Scan for the cell matching the given text and deliver its [x, y] coordinate at center. 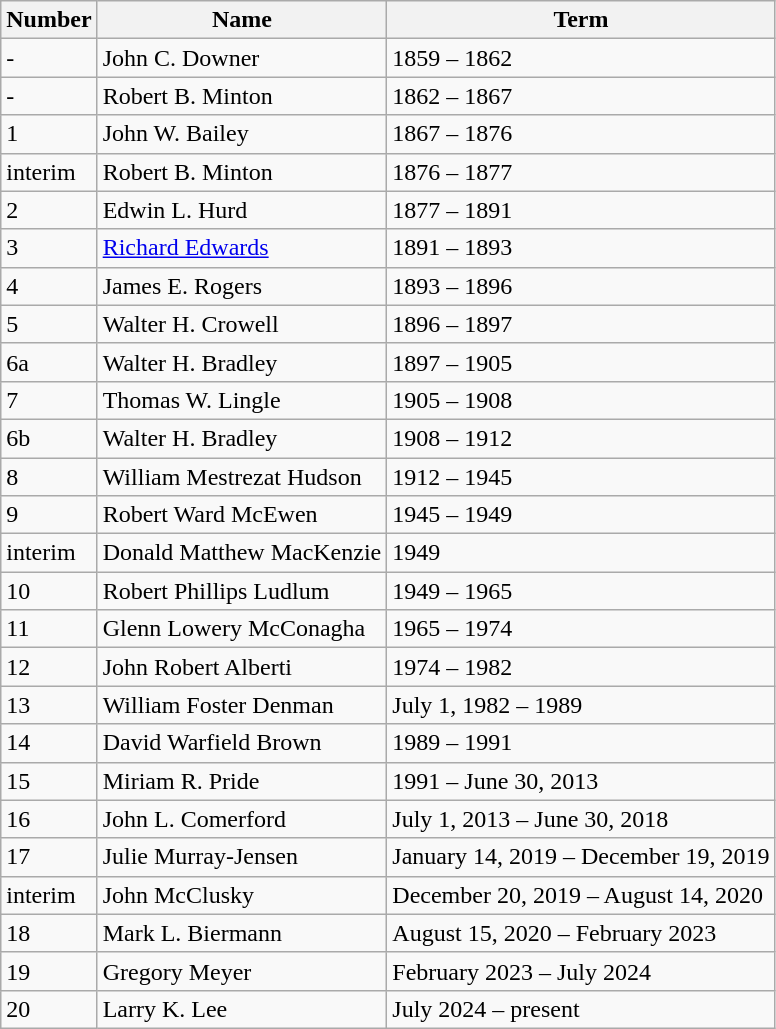
Walter H. Crowell [242, 324]
17 [49, 857]
Term [581, 20]
Robert Phillips Ludlum [242, 591]
Number [49, 20]
1897 – 1905 [581, 362]
Larry K. Lee [242, 1009]
12 [49, 667]
1867 – 1876 [581, 134]
19 [49, 971]
1891 – 1893 [581, 248]
11 [49, 629]
1859 – 1862 [581, 58]
John McClusky [242, 895]
Gregory Meyer [242, 971]
1905 – 1908 [581, 400]
20 [49, 1009]
1949 [581, 553]
Richard Edwards [242, 248]
13 [49, 705]
Julie Murray-Jensen [242, 857]
July 2024 – present [581, 1009]
6a [49, 362]
4 [49, 286]
1896 – 1897 [581, 324]
1989 – 1991 [581, 743]
Edwin L. Hurd [242, 210]
February 2023 – July 2024 [581, 971]
1 [49, 134]
January 14, 2019 – December 19, 2019 [581, 857]
Donald Matthew MacKenzie [242, 553]
1949 – 1965 [581, 591]
14 [49, 743]
December 20, 2019 – August 14, 2020 [581, 895]
10 [49, 591]
1893 – 1896 [581, 286]
16 [49, 819]
Name [242, 20]
July 1, 1982 – 1989 [581, 705]
18 [49, 933]
1945 – 1949 [581, 515]
John C. Downer [242, 58]
7 [49, 400]
1908 – 1912 [581, 438]
6b [49, 438]
David Warfield Brown [242, 743]
John W. Bailey [242, 134]
Mark L. Biermann [242, 933]
3 [49, 248]
5 [49, 324]
1965 – 1974 [581, 629]
Robert Ward McEwen [242, 515]
1862 – 1867 [581, 96]
Glenn Lowery McConagha [242, 629]
1876 – 1877 [581, 172]
1974 – 1982 [581, 667]
John Robert Alberti [242, 667]
Miriam R. Pride [242, 781]
1877 – 1891 [581, 210]
James E. Rogers [242, 286]
1912 – 1945 [581, 477]
July 1, 2013 – June 30, 2018 [581, 819]
August 15, 2020 – February 2023 [581, 933]
8 [49, 477]
William Foster Denman [242, 705]
2 [49, 210]
15 [49, 781]
John L. Comerford [242, 819]
1991 – June 30, 2013 [581, 781]
Thomas W. Lingle [242, 400]
William Mestrezat Hudson [242, 477]
9 [49, 515]
